Scan for the cell matching the given text and deliver its (X, Y) coordinate at center. 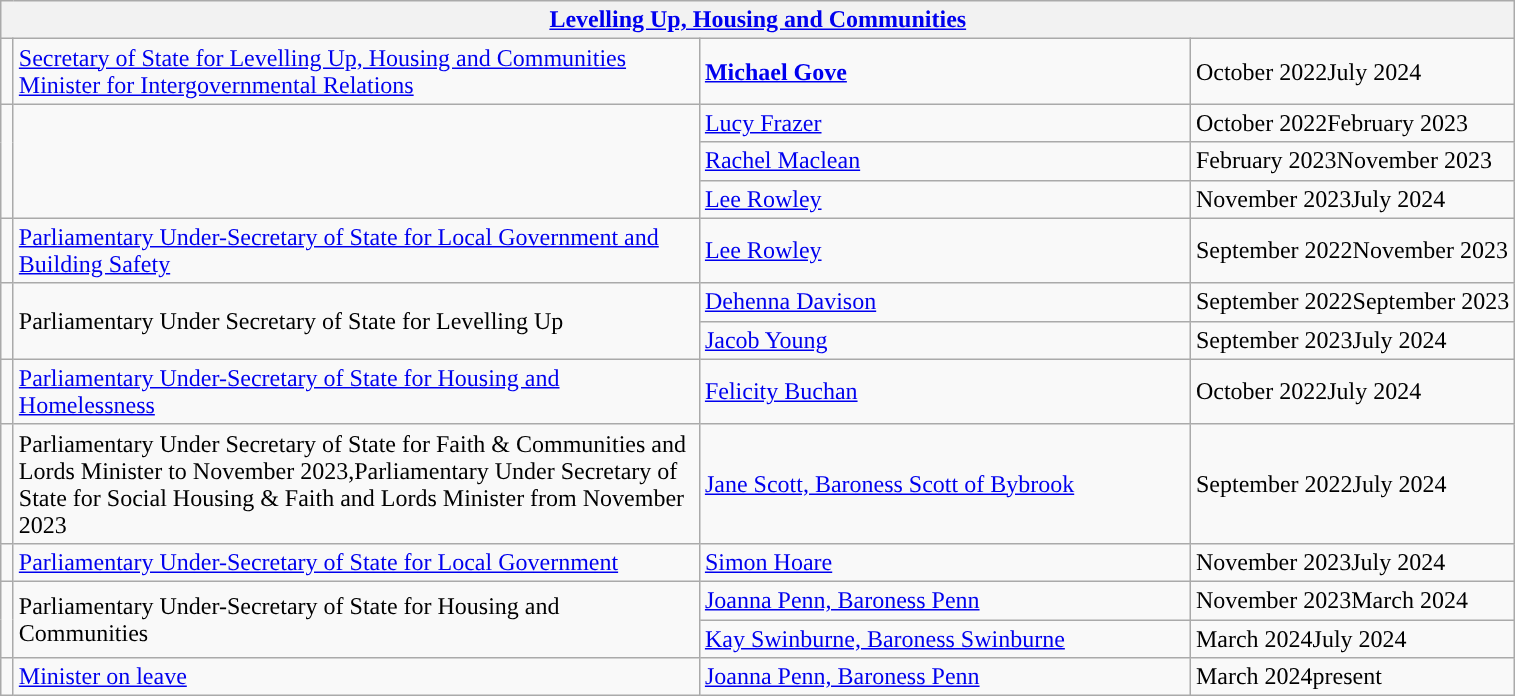
September 2023July 2024 (1352, 340)
Parliamentary Under-Secretary of State for Local Government (356, 562)
Felicity Buchan (944, 392)
September 2022September 2023 (1352, 302)
October 2022February 2023 (1352, 123)
Dehenna Davison (944, 302)
September 2022November 2023 (1352, 250)
November 2023March 2024 (1352, 600)
Jane Scott, Baroness Scott of Bybrook (944, 484)
March 2024July 2024 (1352, 639)
February 2023November 2023 (1352, 161)
Parliamentary Under-Secretary of State for Housing and Communities (356, 619)
Simon Hoare (944, 562)
Parliamentary Under-Secretary of State for Housing and Homelessness (356, 392)
Parliamentary Under-Secretary of State for Local Government and Building Safety (356, 250)
March 2024present (1352, 677)
Levelling Up, Housing and Communities (758, 20)
Lucy Frazer (944, 123)
Minister on leave (356, 677)
Jacob Young (944, 340)
Kay Swinburne, Baroness Swinburne (944, 639)
September 2022July 2024 (1352, 484)
Parliamentary Under Secretary of State for Levelling Up (356, 321)
Michael Gove (944, 72)
Secretary of State for Levelling Up, Housing and CommunitiesMinister for Intergovernmental Relations (356, 72)
Rachel Maclean (944, 161)
